Provide the [X, Y] coordinate of the cell's center where the given text is located.  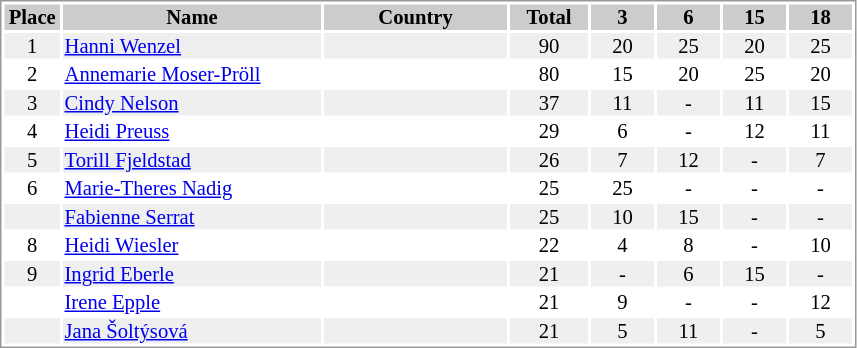
Jana Šoltýsová [192, 331]
Fabienne Serrat [192, 217]
26 [549, 160]
Cindy Nelson [192, 103]
Total [549, 17]
Place [32, 17]
37 [549, 103]
Name [192, 17]
Ingrid Eberle [192, 274]
90 [549, 46]
18 [820, 17]
Country [416, 17]
Heidi Preuss [192, 131]
Torill Fjeldstad [192, 160]
2 [32, 75]
22 [549, 245]
29 [549, 131]
Marie-Theres Nadig [192, 189]
Heidi Wiesler [192, 245]
1 [32, 46]
Hanni Wenzel [192, 46]
80 [549, 75]
Irene Epple [192, 303]
Annemarie Moser-Pröll [192, 75]
